Scan for the cell matching the given text and deliver its [x, y] coordinate at center. 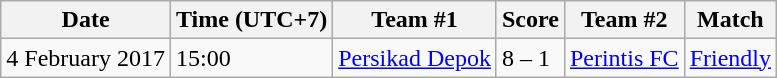
Date [86, 20]
Team #2 [624, 20]
Friendly [730, 58]
15:00 [251, 58]
Score [530, 20]
8 – 1 [530, 58]
Match [730, 20]
Team #1 [415, 20]
4 February 2017 [86, 58]
Persikad Depok [415, 58]
Time (UTC+7) [251, 20]
Perintis FC [624, 58]
